Search for the cell housing the specified text and yield its [X, Y] center coordinate. 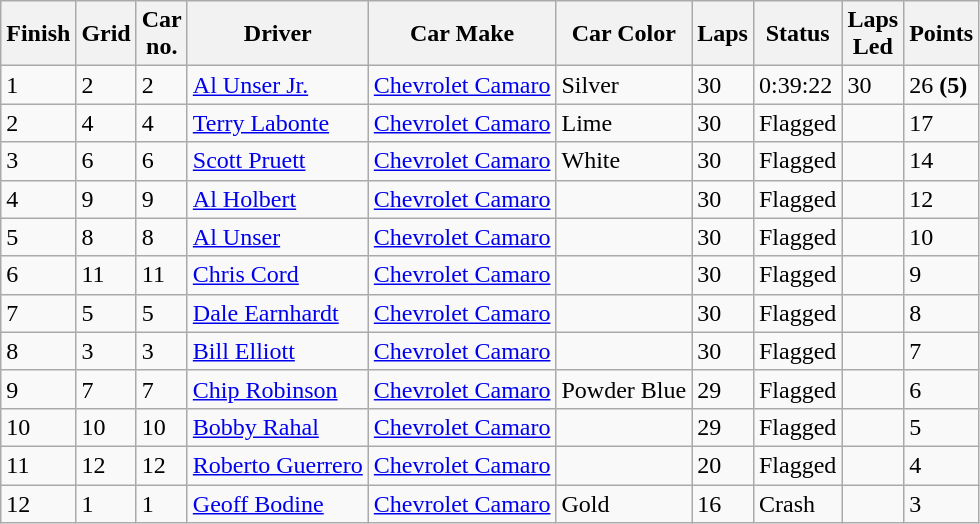
26 (5) [942, 85]
Powder Blue [624, 389]
Bobby Rahal [278, 427]
Al Unser [278, 237]
Laps [723, 34]
Silver [624, 85]
Crash [797, 503]
20 [723, 465]
0:39:22 [797, 85]
Al Unser Jr. [278, 85]
17 [942, 123]
LapsLed [873, 34]
Terry Labonte [278, 123]
Bill Elliott [278, 351]
Dale Earnhardt [278, 313]
Finish [38, 34]
Scott Pruett [278, 161]
Al Holbert [278, 199]
Geoff Bodine [278, 503]
Gold [624, 503]
16 [723, 503]
Grid [106, 34]
Status [797, 34]
Carno. [162, 34]
Points [942, 34]
Chip Robinson [278, 389]
Chris Cord [278, 275]
White [624, 161]
Roberto Guerrero [278, 465]
Car Color [624, 34]
Driver [278, 34]
Car Make [462, 34]
Lime [624, 123]
14 [942, 161]
